Identify which cell holds the provided text, then report its [X, Y] central coordinate. 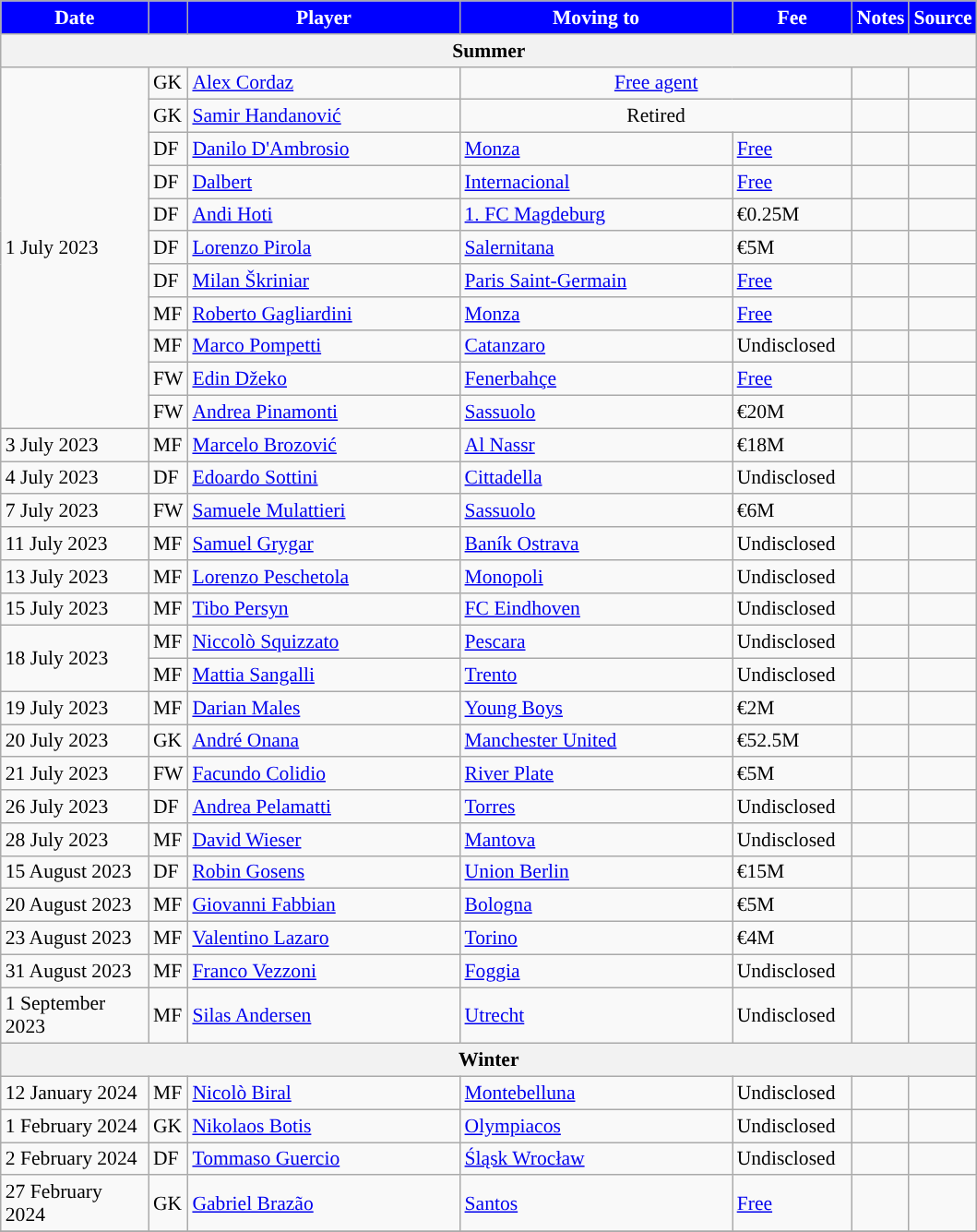
4 July 2023 [75, 478]
Paris Saint-Germain [596, 281]
12 January 2024 [75, 1094]
Foggia [596, 971]
Śląsk Wrocław [596, 1159]
7 July 2023 [75, 511]
1. FC Magdeburg [596, 215]
13 July 2023 [75, 577]
Facundo Colidio [323, 774]
20 August 2023 [75, 905]
Union Berlin [596, 872]
Retired [657, 116]
Nikolaos Botis [323, 1126]
Pescara [596, 642]
Samuele Mulattieri [323, 511]
23 August 2023 [75, 939]
2 February 2024 [75, 1159]
Andi Hoti [323, 215]
11 July 2023 [75, 544]
Bologna [596, 905]
Moving to [596, 18]
Samir Handanović [323, 116]
Silas Andersen [323, 1015]
Marco Pompetti [323, 346]
André Onana [323, 741]
Tommaso Guercio [323, 1159]
Darian Males [323, 708]
Andrea Pelamatti [323, 807]
Monopoli [596, 577]
1 February 2024 [75, 1126]
River Plate [596, 774]
€18M [792, 445]
3 July 2023 [75, 445]
€4M [792, 939]
Franco Vezzoni [323, 971]
Alex Cordaz [323, 83]
Trento [596, 676]
1 July 2023 [75, 247]
Samuel Grygar [323, 544]
David Wieser [323, 840]
Al Nassr [596, 445]
Summer [489, 51]
Andrea Pinamonti [323, 413]
Fenerbahçe [596, 379]
Santos [596, 1203]
Danilo D'Ambrosio [323, 150]
Edoardo Sottini [323, 478]
27 February 2024 [75, 1203]
Torres [596, 807]
Catanzaro [596, 346]
Olympiacos [596, 1126]
€0.25M [792, 215]
Winter [489, 1060]
Milan Škriniar [323, 281]
15 August 2023 [75, 872]
Utrecht [596, 1015]
Robin Gosens [323, 872]
€15M [792, 872]
Cittadella [596, 478]
Edin Džeko [323, 379]
20 July 2023 [75, 741]
Marcelo Brozović [323, 445]
Fee [792, 18]
Roberto Gagliardini [323, 314]
Lorenzo Pirola [323, 248]
Manchester United [596, 741]
19 July 2023 [75, 708]
Nicolò Biral [323, 1094]
31 August 2023 [75, 971]
Salernitana [596, 248]
Mattia Sangalli [323, 676]
Baník Ostrava [596, 544]
Player [323, 18]
28 July 2023 [75, 840]
Niccolò Squizzato [323, 642]
Montebelluna [596, 1094]
Mantova [596, 840]
21 July 2023 [75, 774]
Date [75, 18]
FC Eindhoven [596, 609]
Notes [881, 18]
Young Boys [596, 708]
Torino [596, 939]
€2M [792, 708]
Gabriel Brazão [323, 1203]
Source [943, 18]
€6M [792, 511]
Dalbert [323, 182]
Free agent [657, 83]
26 July 2023 [75, 807]
Giovanni Fabbian [323, 905]
1 September 2023 [75, 1015]
15 July 2023 [75, 609]
Valentino Lazaro [323, 939]
Internacional [596, 182]
Lorenzo Peschetola [323, 577]
€20M [792, 413]
18 July 2023 [75, 659]
Tibo Persyn [323, 609]
€52.5M [792, 741]
